Pinpoint the cell where the given text exists, returning its [X, Y] midpoint coordinate. 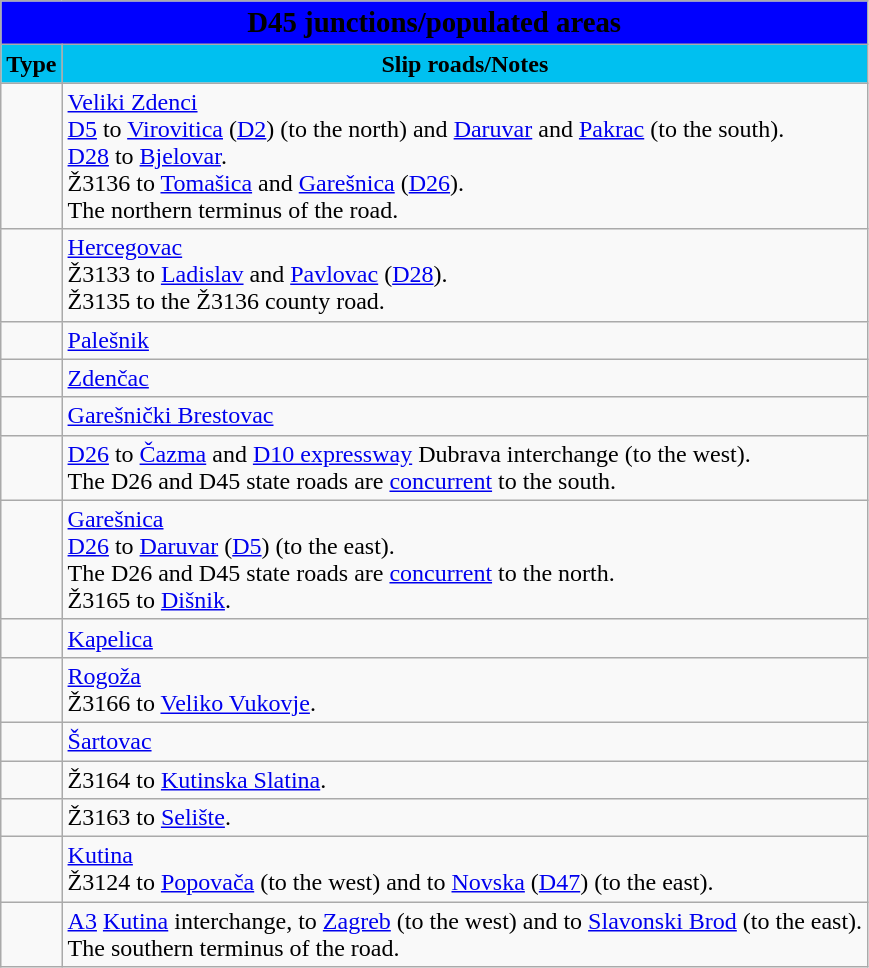
Garešnica D26 to Daruvar (D5) (to the east).The D26 and D45 state roads are concurrent to the north.Ž3165 to Dišnik. [465, 560]
D45 junctions/populated areas [434, 23]
Kapelica [465, 638]
Zdenčac [465, 378]
Slip roads/Notes [465, 64]
HercegovacŽ3133 to Ladislav and Pavlovac (D28).Ž3135 to the Ž3136 county road. [465, 275]
RogožaŽ3166 to Veliko Vukovje. [465, 690]
KutinaŽ3124 to Popovača (to the west) and to Novska (D47) (to the east). [465, 870]
D26 to Čazma and D10 expressway Dubrava interchange (to the west).The D26 and D45 state roads are concurrent to the south. [465, 468]
Garešnički Brestovac [465, 416]
Ž3164 to Kutinska Slatina. [465, 779]
Šartovac [465, 741]
Type [32, 64]
A3 Kutina interchange, to Zagreb (to the west) and to Slavonski Brod (to the east).The southern terminus of the road. [465, 934]
Palešnik [465, 340]
Ž3163 to Selište. [465, 818]
